Search for the cell housing the specified text and yield its [x, y] center coordinate. 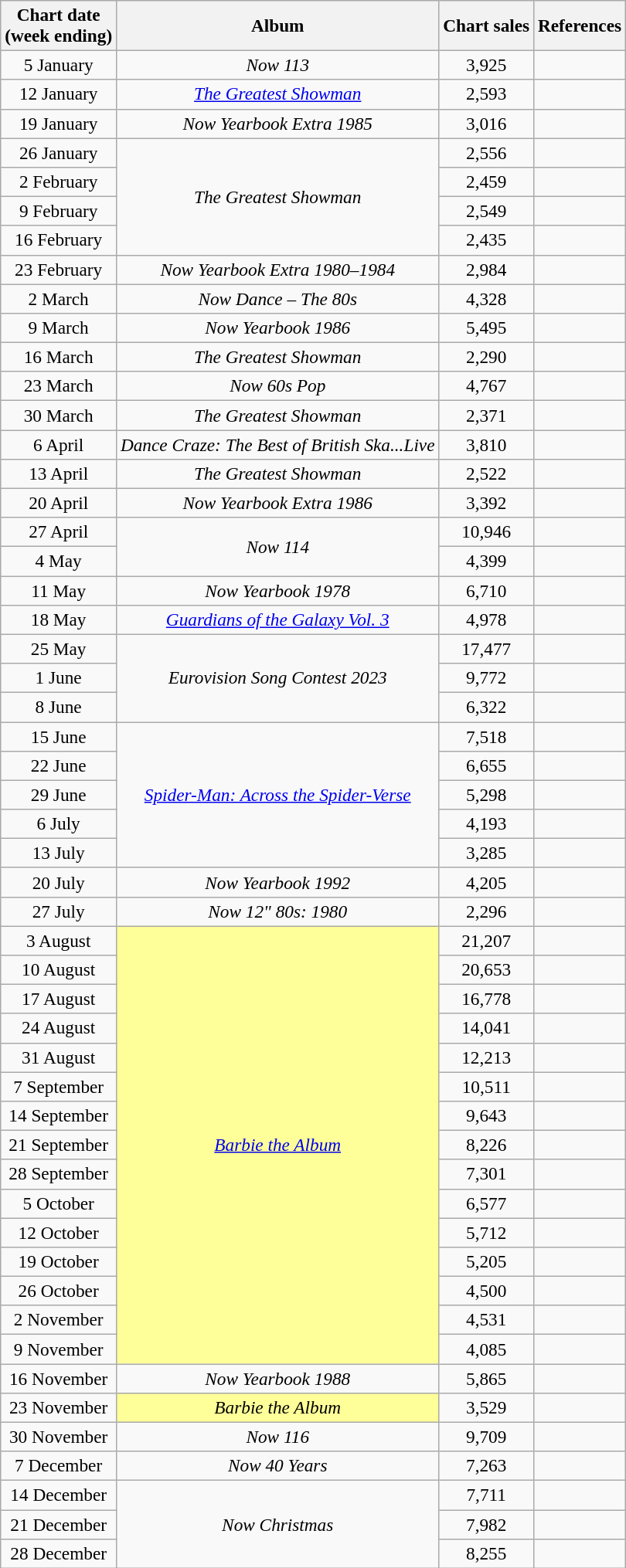
20,653 [487, 969]
14 December [59, 1495]
12,213 [487, 1057]
7,518 [487, 736]
1 June [59, 677]
5,712 [487, 1232]
10,511 [487, 1086]
3,392 [487, 503]
6,655 [487, 765]
14 September [59, 1115]
4,531 [487, 1320]
4 May [59, 561]
Now Yearbook 1986 [278, 328]
8 June [59, 707]
4,193 [487, 823]
3 August [59, 940]
2 March [59, 298]
Chart date(week ending) [59, 25]
11 May [59, 590]
Eurovision Song Contest 2023 [278, 678]
24 August [59, 1028]
Now Dance – The 80s [278, 298]
19 January [59, 124]
4,500 [487, 1291]
2,290 [487, 357]
21 December [59, 1524]
26 October [59, 1291]
29 June [59, 795]
13 April [59, 473]
16 March [59, 357]
5,205 [487, 1261]
28 December [59, 1553]
8,255 [487, 1553]
Now 40 Years [278, 1466]
Album [278, 25]
3,285 [487, 853]
6,322 [487, 707]
12 October [59, 1232]
5 January [59, 65]
9 November [59, 1349]
10 August [59, 969]
21,207 [487, 940]
6 July [59, 823]
4,085 [487, 1349]
9 February [59, 211]
4,978 [487, 619]
7,263 [487, 1466]
20 July [59, 882]
2,549 [487, 211]
23 March [59, 386]
Now 60s Pop [278, 386]
5,865 [487, 1378]
25 May [59, 649]
16 February [59, 240]
18 May [59, 619]
References [580, 25]
Now 12" 80s: 1980 [278, 911]
Now Christmas [278, 1523]
6,577 [487, 1203]
Dance Craze: The Best of British Ska...Live [278, 444]
Now Yearbook Extra 1985 [278, 124]
21 September [59, 1145]
4,328 [487, 298]
7 September [59, 1086]
7 December [59, 1466]
2,593 [487, 94]
7,711 [487, 1495]
6,710 [487, 590]
19 October [59, 1261]
7,301 [487, 1174]
17,477 [487, 649]
6 April [59, 444]
2 February [59, 182]
27 April [59, 532]
Now Yearbook Extra 1986 [278, 503]
23 November [59, 1407]
13 July [59, 853]
2,556 [487, 152]
14,041 [487, 1028]
5,495 [487, 328]
31 August [59, 1057]
5,298 [487, 795]
8,226 [487, 1145]
2,459 [487, 182]
Spider-Man: Across the Spider-Verse [278, 794]
9,772 [487, 677]
Now 114 [278, 547]
Now 113 [278, 65]
Now Yearbook 1988 [278, 1378]
9 March [59, 328]
16 November [59, 1378]
2,435 [487, 240]
Now Yearbook 1978 [278, 590]
26 January [59, 152]
4,767 [487, 386]
Chart sales [487, 25]
3,925 [487, 65]
4,399 [487, 561]
22 June [59, 765]
Now Yearbook 1992 [278, 882]
2,984 [487, 270]
16,778 [487, 999]
2,371 [487, 415]
30 March [59, 415]
7,982 [487, 1524]
5 October [59, 1203]
Now Yearbook Extra 1980–1984 [278, 270]
17 August [59, 999]
15 June [59, 736]
Guardians of the Galaxy Vol. 3 [278, 619]
Now 116 [278, 1437]
3,016 [487, 124]
23 February [59, 270]
2 November [59, 1320]
27 July [59, 911]
12 January [59, 94]
9,709 [487, 1437]
30 November [59, 1437]
3,810 [487, 444]
4,205 [487, 882]
10,946 [487, 532]
20 April [59, 503]
3,529 [487, 1407]
2,296 [487, 911]
2,522 [487, 473]
9,643 [487, 1115]
28 September [59, 1174]
